Return the [X, Y] coordinate for the center point of the cell that contains the specified text.  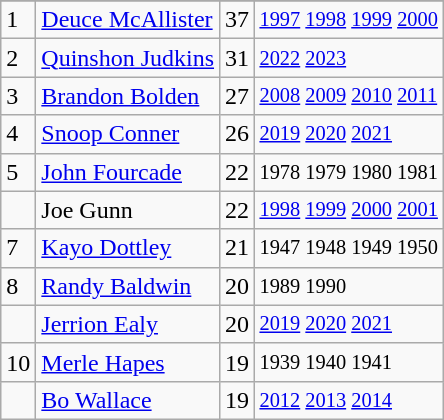
Snoop Conner [128, 134]
2008 2009 2010 2011 [349, 96]
Joe Gunn [128, 210]
John Fourcade [128, 172]
1998 1999 2000 2001 [349, 210]
Jerrion Ealy [128, 324]
Brandon Bolden [128, 96]
1978 1979 1980 1981 [349, 172]
10 [18, 362]
2012 2013 2014 [349, 400]
4 [18, 134]
1947 1948 1949 1950 [349, 248]
Bo Wallace [128, 400]
31 [238, 58]
1989 1990 [349, 286]
Quinshon Judkins [128, 58]
Deuce McAllister [128, 20]
5 [18, 172]
2022 2023 [349, 58]
27 [238, 96]
Merle Hapes [128, 362]
37 [238, 20]
1939 1940 1941 [349, 362]
1 [18, 20]
8 [18, 286]
21 [238, 248]
Kayo Dottley [128, 248]
7 [18, 248]
3 [18, 96]
26 [238, 134]
Randy Baldwin [128, 286]
2 [18, 58]
1997 1998 1999 2000 [349, 20]
